From the cell containing the given text, extract its center point as [X, Y] coordinate. 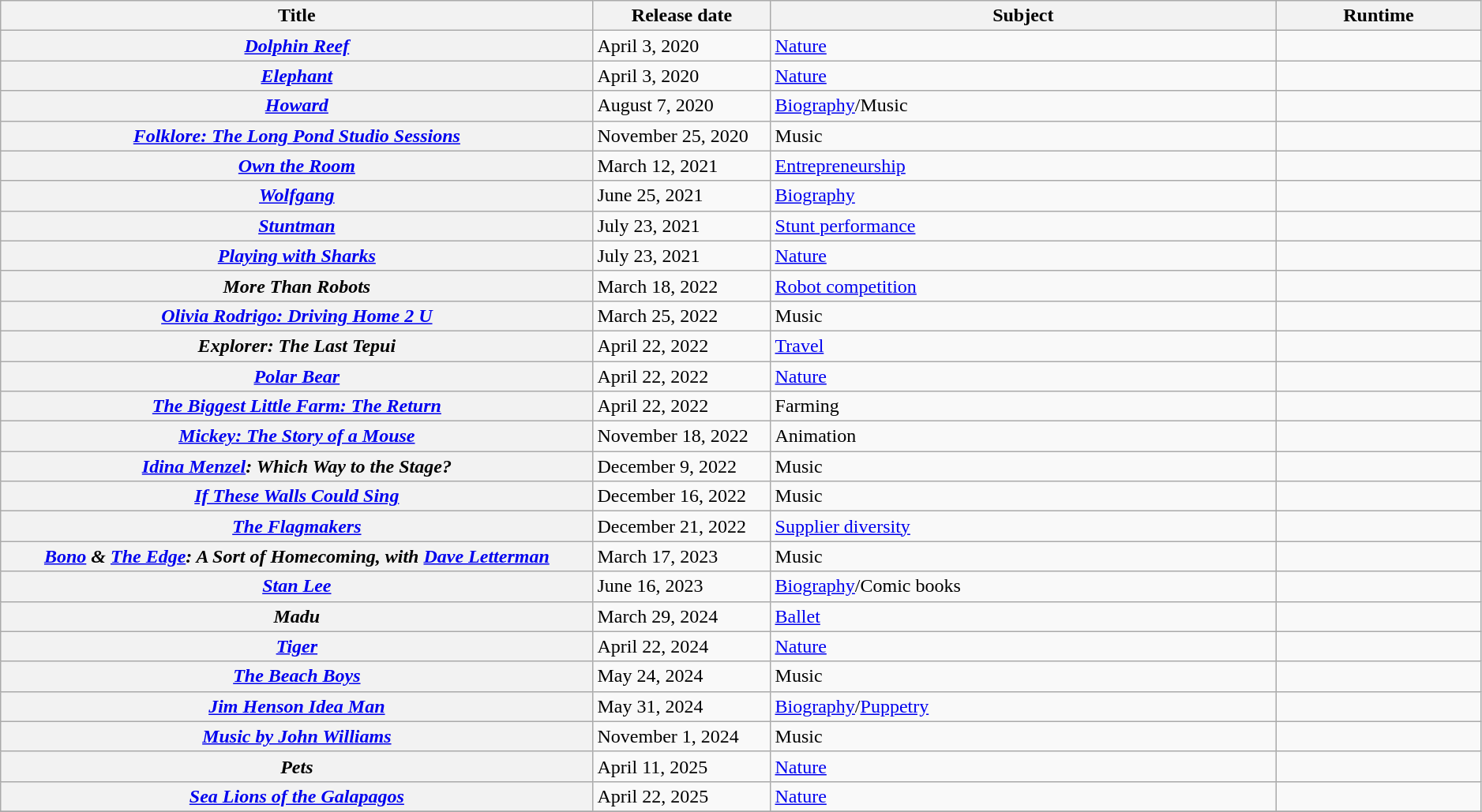
Olivia Rodrigo: Driving Home 2 U [297, 316]
Supplier diversity [1023, 526]
March 29, 2024 [682, 616]
Entrepreneurship [1023, 166]
Elephant [297, 76]
The Biggest Little Farm: The Return [297, 406]
If These Walls Could Sing [297, 496]
November 18, 2022 [682, 436]
Biography/Puppetry [1023, 706]
Pets [297, 766]
Madu [297, 616]
Release date [682, 16]
Sea Lions of the Galapagos [297, 796]
Howard [297, 106]
Stuntman [297, 226]
March 25, 2022 [682, 316]
Runtime [1379, 16]
Robot competition [1023, 286]
Stan Lee [297, 586]
December 21, 2022 [682, 526]
Polar Bear [297, 376]
November 1, 2024 [682, 736]
May 31, 2024 [682, 706]
December 9, 2022 [682, 466]
March 18, 2022 [682, 286]
April 22, 2024 [682, 646]
Farming [1023, 406]
November 25, 2020 [682, 136]
Folklore: The Long Pond Studio Sessions [297, 136]
Tiger [297, 646]
December 16, 2022 [682, 496]
Title [297, 16]
June 25, 2021 [682, 196]
Biography [1023, 196]
The Flagmakers [297, 526]
Wolfgang [297, 196]
Animation [1023, 436]
Playing with Sharks [297, 256]
Own the Room [297, 166]
June 16, 2023 [682, 586]
Idina Menzel: Which Way to the Stage? [297, 466]
Biography/Comic books [1023, 586]
The Beach Boys [297, 676]
Biography/Music [1023, 106]
Dolphin Reef [297, 46]
Stunt performance [1023, 226]
March 17, 2023 [682, 556]
March 12, 2021 [682, 166]
Music by John Williams [297, 736]
Jim Henson Idea Man [297, 706]
Ballet [1023, 616]
May 24, 2024 [682, 676]
April 22, 2025 [682, 796]
Travel [1023, 346]
August 7, 2020 [682, 106]
Subject [1023, 16]
April 11, 2025 [682, 766]
More Than Robots [297, 286]
Explorer: The Last Tepui [297, 346]
Mickey: The Story of a Mouse [297, 436]
Bono & The Edge: A Sort of Homecoming, with Dave Letterman [297, 556]
